Return (X, Y) of the center of cell containing provided text 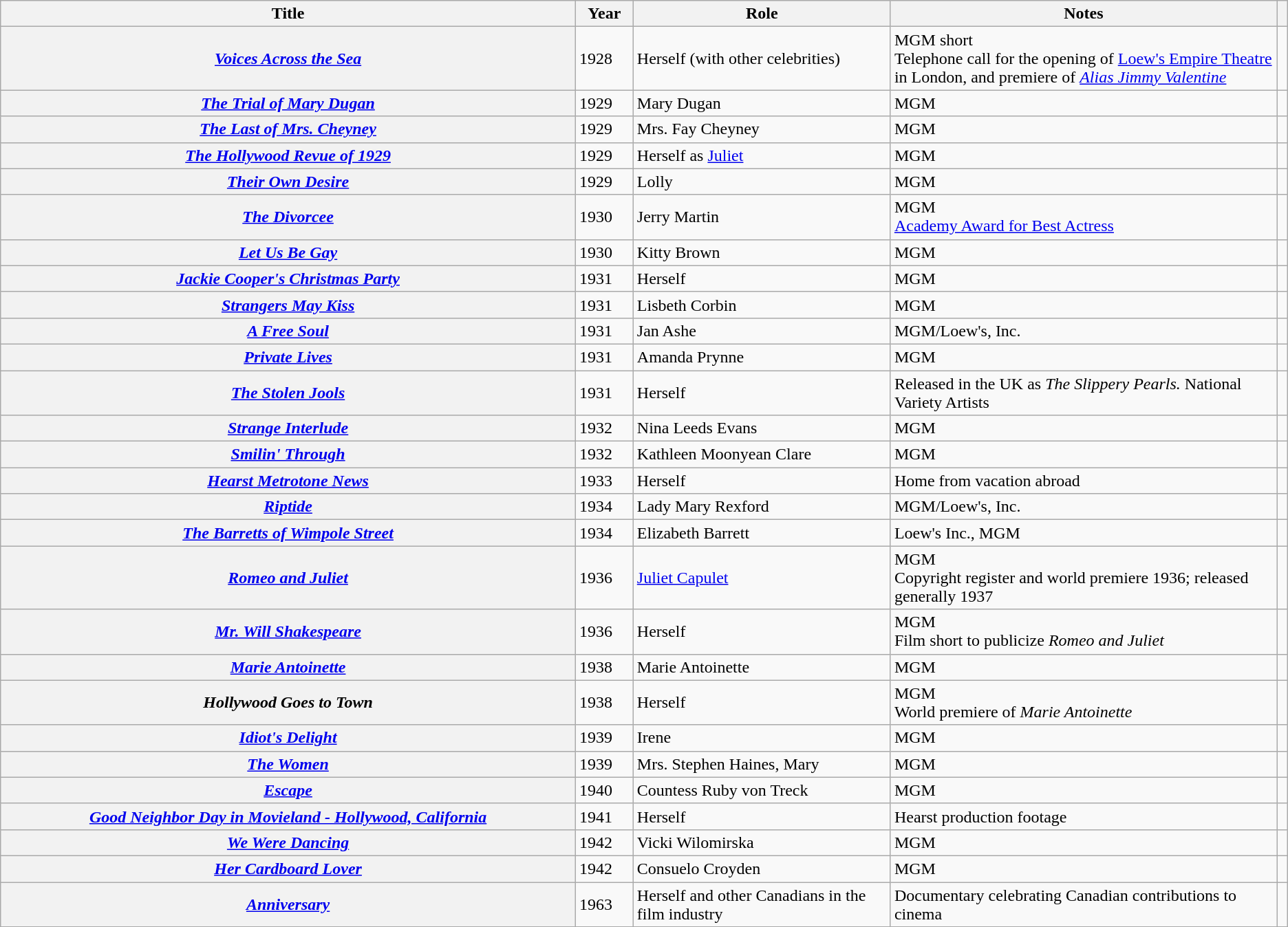
Mary Dugan (762, 103)
Year (604, 14)
Herself as Juliet (762, 155)
Anniversary (288, 904)
Irene (762, 738)
Jackie Cooper's Christmas Party (288, 279)
Documentary celebrating Canadian contributions to cinema (1083, 904)
1963 (604, 904)
Vicki Wilomirska (762, 842)
The Trial of Mary Dugan (288, 103)
Lisbeth Corbin (762, 305)
The Last of Mrs. Cheyney (288, 129)
Jerry Martin (762, 217)
Elizabeth Barrett (762, 533)
Consuelo Croyden (762, 869)
Lady Mary Rexford (762, 507)
Strange Interlude (288, 428)
Title (288, 14)
Smilin' Through (288, 455)
Private Lives (288, 357)
Jan Ashe (762, 331)
MGMAcademy Award for Best Actress (1083, 217)
Kitty Brown (762, 252)
The Divorcee (288, 217)
Hollywood Goes to Town (288, 703)
Kathleen Moonyean Clare (762, 455)
Idiot's Delight (288, 738)
Escape (288, 790)
Role (762, 14)
A Free Soul (288, 331)
Juliet Capulet (762, 578)
Hearst Metrotone News (288, 481)
1940 (604, 790)
Loew's Inc., MGM (1083, 533)
Their Own Desire (288, 182)
Strangers May Kiss (288, 305)
Mrs. Fay Cheyney (762, 129)
Mrs. Stephen Haines, Mary (762, 764)
The Women (288, 764)
MGMFilm short to publicize Romeo and Juliet (1083, 631)
The Barretts of Wimpole Street (288, 533)
Good Neighbor Day in Movieland - Hollywood, California (288, 816)
MGMCopyright register and world premiere 1936; released generally 1937 (1083, 578)
1941 (604, 816)
The Hollywood Revue of 1929 (288, 155)
Amanda Prynne (762, 357)
Her Cardboard Lover (288, 869)
1933 (604, 481)
Herself and other Canadians in the film industry (762, 904)
Released in the UK as The Slippery Pearls. National Variety Artists (1083, 392)
MGM shortTelephone call for the opening of Loew's Empire Theatre in London, and premiere of Alias Jimmy Valentine (1083, 58)
Romeo and Juliet (288, 578)
Nina Leeds Evans (762, 428)
1928 (604, 58)
Home from vacation abroad (1083, 481)
Lolly (762, 182)
Voices Across the Sea (288, 58)
Herself (with other celebrities) (762, 58)
Hearst production footage (1083, 816)
Let Us Be Gay (288, 252)
MGMWorld premiere of Marie Antoinette (1083, 703)
The Stolen Jools (288, 392)
Notes (1083, 14)
Mr. Will Shakespeare (288, 631)
We Were Dancing (288, 842)
Riptide (288, 507)
Countess Ruby von Treck (762, 790)
